Extract the [x, y] coordinate from the center of the cell holding the provided text.  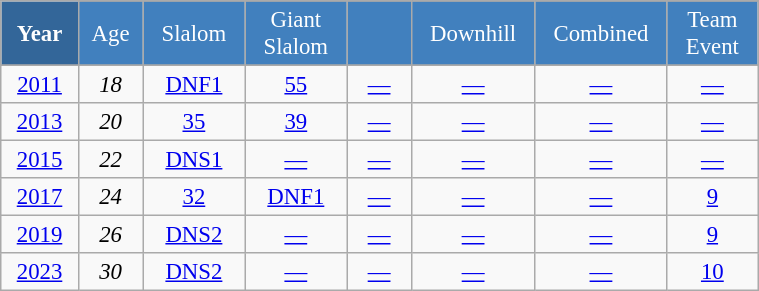
26 [110, 235]
35 [194, 122]
18 [110, 85]
Slalom [194, 34]
55 [296, 85]
Year [40, 34]
39 [296, 122]
2011 [40, 85]
Age [110, 34]
DNS2 [194, 235]
22 [110, 160]
2013 [40, 122]
DNS1 [194, 160]
24 [110, 197]
Combined [601, 34]
20 [110, 122]
2015 [40, 160]
Team Event [712, 34]
32 [194, 197]
2017 [40, 197]
Downhill [472, 34]
GiantSlalom [296, 34]
2019 [40, 235]
